Extract the (x, y) coordinate from the center of the cell holding the provided text.  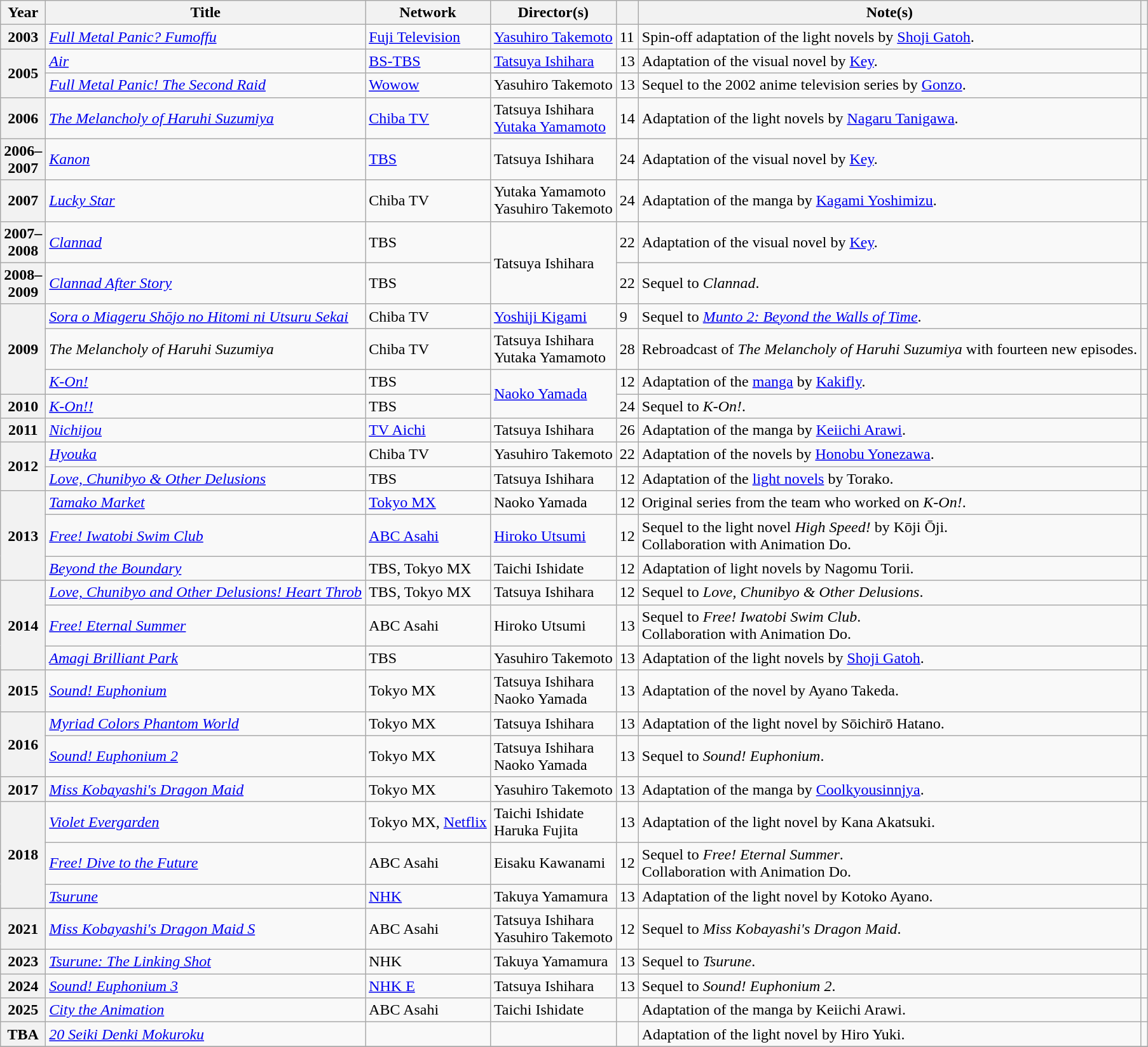
2006–2007 (23, 159)
2023 (23, 962)
Love, Chunibyo and Other Delusions! Heart Throb (206, 592)
Tsurune: The Linking Shot (206, 962)
Kanon (206, 159)
NHK E (428, 986)
Free! Eternal Summer (206, 626)
Adaptation of the light novels by Nagaru Tanigawa. (889, 118)
2003 (23, 37)
20 Seiki Denki Mokuroku (206, 1034)
Air (206, 61)
2005 (23, 73)
Adaptation of the light novels by Torako. (889, 479)
Adaptation of the light novels by Shoji Gatoh. (889, 658)
2014 (23, 626)
Miss Kobayashi's Dragon Maid (206, 789)
Title (206, 13)
Sequel to Sound! Euphonium 2. (889, 986)
2008–2009 (23, 284)
2011 (23, 430)
Fuji Television (428, 37)
Sequel to K-On!. (889, 406)
Sound! Euphonium 3 (206, 986)
Tatsuya IshiharaYasuhiro Takemoto (553, 929)
11 (627, 37)
Sound! Euphonium (206, 690)
Sequel to the 2002 anime television series by Gonzo. (889, 85)
Adaptation of the novel by Ayano Takeda. (889, 690)
2007 (23, 201)
Adaptation of the manga by Kakifly. (889, 381)
Adaptation of the light novel by Hiro Yuki. (889, 1034)
2010 (23, 406)
2012 (23, 467)
Taichi IshidateHaruka Fujita (553, 821)
Sequel to Tsurune. (889, 962)
Full Metal Panic? Fumoffu (206, 37)
Tokyo MX, Netflix (428, 821)
K-On!! (206, 406)
Rebroadcast of The Melancholy of Haruhi Suzumiya with fourteen new episodes. (889, 348)
Sequel to Free! Eternal Summer.Collaboration with Animation Do. (889, 863)
Adaptation of the light novel by Kotoko Ayano. (889, 896)
Sequel to Clannad. (889, 284)
Sequel to Munto 2: Beyond the Walls of Time. (889, 316)
Sequel to Miss Kobayashi's Dragon Maid. (889, 929)
2013 (23, 535)
Adaptation of the novels by Honobu Yonezawa. (889, 455)
Note(s) (889, 13)
Clannad After Story (206, 284)
Sequel to Love, Chunibyo & Other Delusions. (889, 592)
2018 (23, 854)
Director(s) (553, 13)
2015 (23, 690)
TBA (23, 1034)
Tsurune (206, 896)
Free! Dive to the Future (206, 863)
Original series from the team who worked on K-On!. (889, 503)
Yoshiji Kigami (553, 316)
28 (627, 348)
Adaptation of light novels by Nagomu Torii. (889, 568)
Amagi Brilliant Park (206, 658)
Beyond the Boundary (206, 568)
Network (428, 13)
Clannad (206, 242)
Sora o Miageru Shōjo no Hitomi ni Utsuru Sekai (206, 316)
2017 (23, 789)
26 (627, 430)
Sound! Euphonium 2 (206, 756)
Adaptation of the manga by Coolkyousinnjya. (889, 789)
14 (627, 118)
Yutaka Yamamoto Yasuhiro Takemoto (553, 201)
Sequel to Free! Iwatobi Swim Club.Collaboration with Animation Do. (889, 626)
Sequel to the light novel High Speed! by Kōji Ōji. Collaboration with Animation Do. (889, 535)
Nichijou (206, 430)
Hyouka (206, 455)
2025 (23, 1010)
City the Animation (206, 1010)
2024 (23, 986)
Eisaku Kawanami (553, 863)
Sequel to Sound! Euphonium. (889, 756)
Adaptation of the manga by Kagami Yoshimizu. (889, 201)
Full Metal Panic! The Second Raid (206, 85)
K-On! (206, 381)
Miss Kobayashi's Dragon Maid S (206, 929)
Spin-off adaptation of the light novels by Shoji Gatoh. (889, 37)
2009 (23, 348)
Myriad Colors Phantom World (206, 723)
2006 (23, 118)
2016 (23, 744)
Wowow (428, 85)
Love, Chunibyo & Other Delusions (206, 479)
9 (627, 316)
TV Aichi (428, 430)
BS-TBS (428, 61)
Violet Evergarden (206, 821)
Tamako Market (206, 503)
Adaptation of the light novel by Kana Akatsuki. (889, 821)
2021 (23, 929)
Year (23, 13)
Free! Iwatobi Swim Club (206, 535)
Adaptation of the light novel by Sōichirō Hatano. (889, 723)
Lucky Star (206, 201)
2007–2008 (23, 242)
